For the text-containing cell, return its midpoint in [x, y] coordinate format. 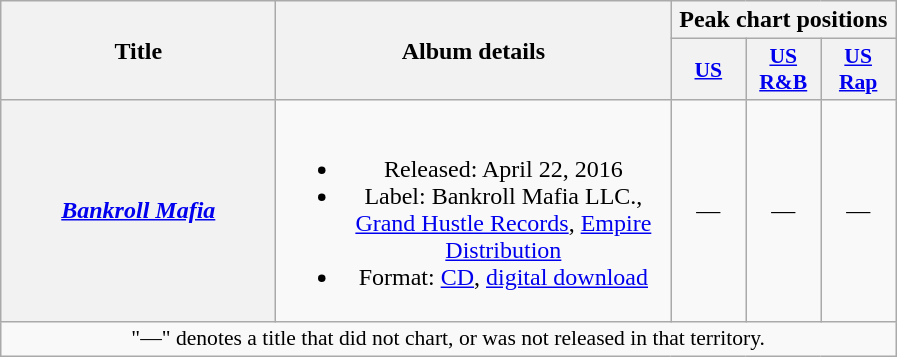
USR&B [784, 70]
Peak chart positions [784, 20]
USRap [858, 70]
Bankroll Mafia [138, 210]
Title [138, 50]
"—" denotes a title that did not chart, or was not released in that territory. [448, 339]
Album details [474, 50]
US [708, 70]
Released: April 22, 2016Label: Bankroll Mafia LLC., Grand Hustle Records, Empire DistributionFormat: CD, digital download [474, 210]
